Identify which cell holds the provided text, then report its (X, Y) central coordinate. 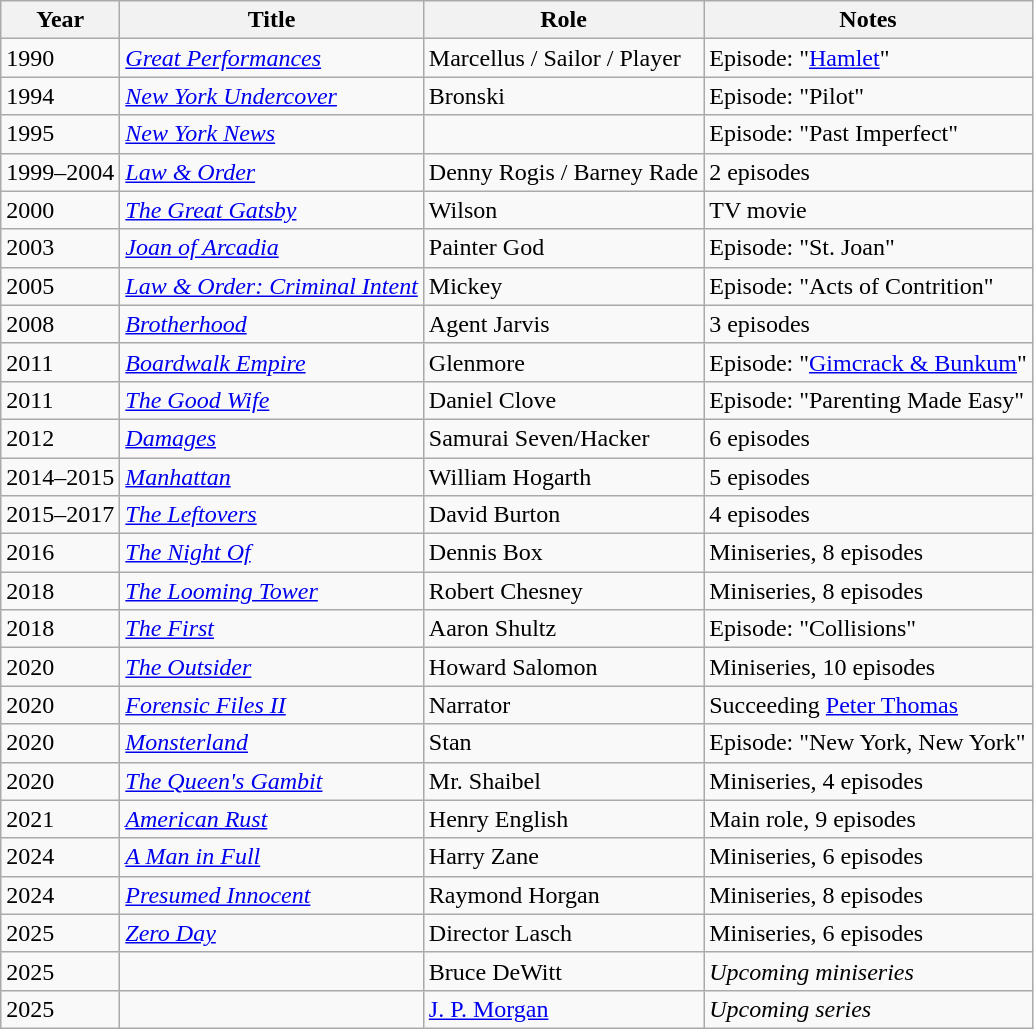
The Leftovers (272, 515)
2014–2015 (60, 477)
David Burton (563, 515)
Mickey (563, 286)
Great Performances (272, 58)
Glenmore (563, 362)
Henry English (563, 819)
Wilson (563, 210)
Daniel Clove (563, 400)
The First (272, 629)
3 episodes (868, 324)
William Hogarth (563, 477)
The Queen's Gambit (272, 781)
Manhattan (272, 477)
Marcellus / Sailor / Player (563, 58)
Brotherhood (272, 324)
2008 (60, 324)
Mr. Shaibel (563, 781)
Succeeding Peter Thomas (868, 705)
Role (563, 20)
Bruce DeWitt (563, 971)
Robert Chesney (563, 591)
Year (60, 20)
Samurai Seven/Hacker (563, 438)
The Night Of (272, 553)
Narrator (563, 705)
The Outsider (272, 667)
Joan of Arcadia (272, 248)
Episode: "Acts of Contrition" (868, 286)
2 episodes (868, 172)
Harry Zane (563, 857)
2021 (60, 819)
Dennis Box (563, 553)
Upcoming series (868, 1009)
1995 (60, 134)
Notes (868, 20)
Stan (563, 743)
Boardwalk Empire (272, 362)
1999–2004 (60, 172)
Agent Jarvis (563, 324)
Law & Order: Criminal Intent (272, 286)
New York Undercover (272, 96)
Episode: "Collisions" (868, 629)
2012 (60, 438)
TV movie (868, 210)
1990 (60, 58)
New York News (272, 134)
Howard Salomon (563, 667)
2005 (60, 286)
Bronski (563, 96)
Title (272, 20)
American Rust (272, 819)
Painter God (563, 248)
Miniseries, 4 episodes (868, 781)
Upcoming miniseries (868, 971)
Episode: "Past Imperfect" (868, 134)
Damages (272, 438)
Aaron Shultz (563, 629)
1994 (60, 96)
Director Lasch (563, 933)
Episode: "Parenting Made Easy" (868, 400)
Denny Rogis / Barney Rade (563, 172)
J. P. Morgan (563, 1009)
2000 (60, 210)
Episode: "Hamlet" (868, 58)
6 episodes (868, 438)
Forensic Files II (272, 705)
5 episodes (868, 477)
4 episodes (868, 515)
Episode: "Pilot" (868, 96)
Miniseries, 10 episodes (868, 667)
Monsterland (272, 743)
Raymond Horgan (563, 895)
The Good Wife (272, 400)
2003 (60, 248)
Presumed Innocent (272, 895)
Law & Order (272, 172)
The Looming Tower (272, 591)
Main role, 9 episodes (868, 819)
Episode: "St. Joan" (868, 248)
Episode: "New York, New York" (868, 743)
Zero Day (272, 933)
Episode: "Gimcrack & Bunkum" (868, 362)
A Man in Full (272, 857)
2015–2017 (60, 515)
2016 (60, 553)
The Great Gatsby (272, 210)
